Detect which cell encompasses the target text, then output its [x, y] center coordinate. 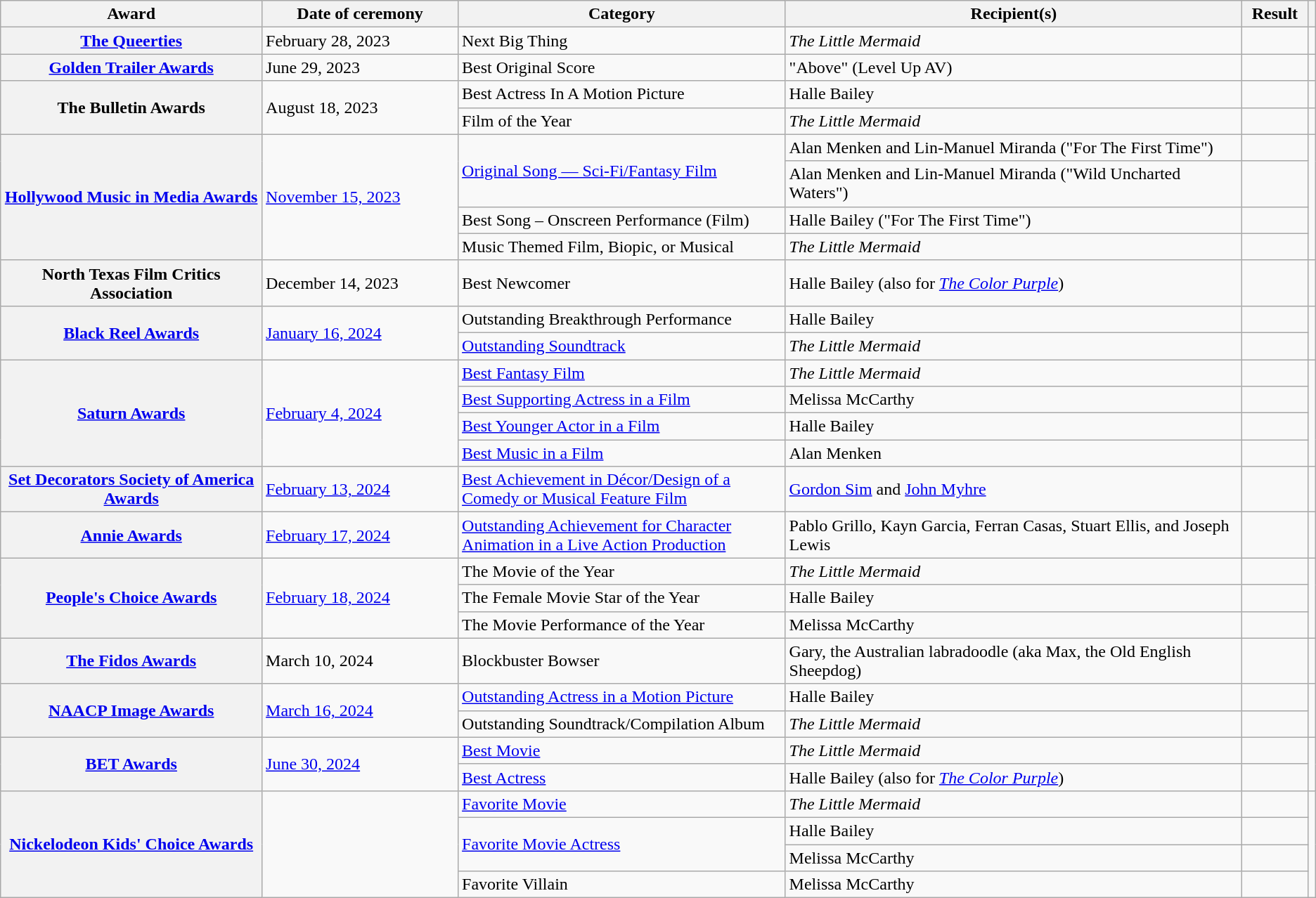
Best Original Score [622, 67]
Alan Menken and Lin-Manuel Miranda ("Wild Uncharted Waters") [1014, 184]
Hollywood Music in Media Awards [131, 197]
February 28, 2023 [360, 41]
Next Big Thing [622, 41]
Best Movie [622, 750]
Saturn Awards [131, 413]
Black Reel Awards [131, 332]
Outstanding Soundtrack [622, 346]
Best Song – Onscreen Performance (Film) [622, 220]
The Queerties [131, 41]
February 18, 2024 [360, 598]
February 4, 2024 [360, 413]
Favorite Movie [622, 804]
February 17, 2024 [360, 535]
The Movie Performance of the Year [622, 625]
Best Achievement in Décor/Design of a Comedy or Musical Feature Film [622, 489]
January 16, 2024 [360, 332]
Original Song — Sci-Fi/Fantasy Film [622, 170]
March 10, 2024 [360, 661]
Favorite Villain [622, 885]
June 29, 2023 [360, 67]
Recipient(s) [1014, 14]
Golden Trailer Awards [131, 67]
March 16, 2024 [360, 710]
Award [131, 14]
People's Choice Awards [131, 598]
Best Music in a Film [622, 453]
Outstanding Actress in a Motion Picture [622, 697]
Annie Awards [131, 535]
Pablo Grillo, Kayn Garcia, Ferran Casas, Stuart Ellis, and Joseph Lewis [1014, 535]
Halle Bailey ("For The First Time") [1014, 220]
Nickelodeon Kids' Choice Awards [131, 844]
Alan Menken and Lin-Manuel Miranda ("For The First Time") [1014, 148]
"Above" (Level Up AV) [1014, 67]
Blockbuster Bowser [622, 661]
Set Decorators Society of America Awards [131, 489]
North Texas Film Critics Association [131, 282]
Outstanding Achievement for Character Animation in a Live Action Production [622, 535]
Best Actress [622, 777]
The Female Movie Star of the Year [622, 598]
The Movie of the Year [622, 571]
Best Fantasy Film [622, 373]
November 15, 2023 [360, 197]
June 30, 2024 [360, 764]
Gary, the Australian labradoodle (aka Max, the Old English Sheepdog) [1014, 661]
NAACP Image Awards [131, 710]
Best Actress In A Motion Picture [622, 94]
December 14, 2023 [360, 282]
The Fidos Awards [131, 661]
Category [622, 14]
Gordon Sim and John Myhre [1014, 489]
Result [1275, 14]
Music Themed Film, Biopic, or Musical [622, 247]
Outstanding Breakthrough Performance [622, 319]
Outstanding Soundtrack/Compilation Album [622, 724]
Alan Menken [1014, 453]
Best Supporting Actress in a Film [622, 400]
BET Awards [131, 764]
August 18, 2023 [360, 108]
Date of ceremony [360, 14]
Best Younger Actor in a Film [622, 427]
The Bulletin Awards [131, 108]
February 13, 2024 [360, 489]
Favorite Movie Actress [622, 844]
Best Newcomer [622, 282]
Film of the Year [622, 121]
